From the cell containing the given text, extract its center point as [x, y] coordinate. 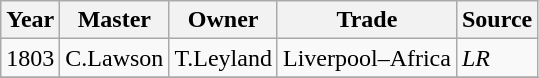
Source [496, 20]
Trade [366, 20]
Master [114, 20]
Owner [224, 20]
Liverpool–Africa [366, 58]
LR [496, 58]
C.Lawson [114, 58]
T.Leyland [224, 58]
1803 [30, 58]
Year [30, 20]
